Output the (x, y) coordinate of the center of the cell containing the given text.  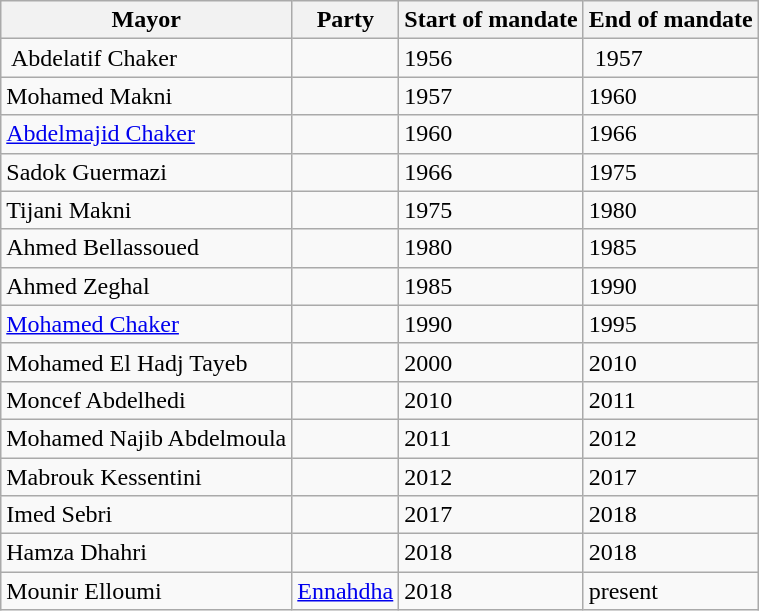
Mabrouk Kessentini (146, 477)
Mohamed Najib Abdelmoula (146, 438)
1995 (670, 324)
Mohamed El Hadj Tayeb (146, 362)
Mohamed Chaker (146, 324)
present (670, 591)
Moncef Abdelhedi (146, 400)
Abdelmajid Chaker (146, 134)
Party (346, 20)
Ahmed Zeghal (146, 286)
1956 (491, 58)
Mayor (146, 20)
End of mandate (670, 20)
Ennahdha (346, 591)
Mounir Elloumi (146, 591)
Ahmed Bellassoued (146, 248)
Mohamed Makni (146, 96)
Sadok Guermazi (146, 172)
Imed Sebri (146, 515)
2000 (491, 362)
Abdelatif Chaker (146, 58)
Start of mandate (491, 20)
Tijani Makni (146, 210)
Hamza Dhahri (146, 553)
